Pinpoint the cell where the given text exists, returning its [x, y] midpoint coordinate. 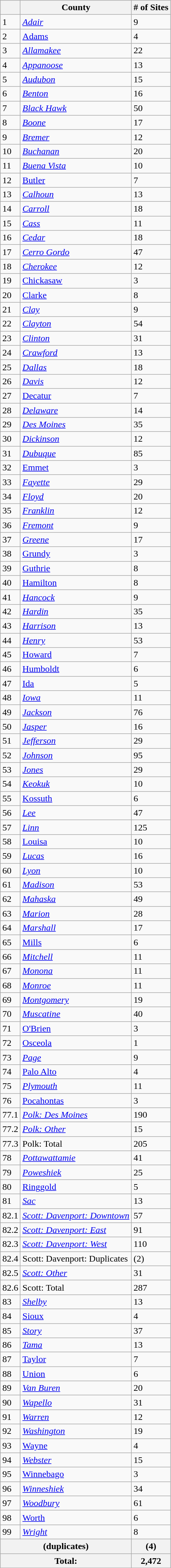
92 [11, 1431]
75 [11, 1086]
Fayette [76, 482]
79 [11, 1172]
# of Sites [151, 8]
Montgomery [76, 1000]
Jasper [76, 727]
Poweshiek [76, 1172]
Davis [76, 381]
Linn [76, 827]
Winneshiek [76, 1489]
77.3 [11, 1144]
Butler [76, 180]
Lucas [76, 856]
Mitchell [76, 957]
74 [11, 1072]
Union [76, 1374]
84 [11, 1316]
43 [11, 626]
Van Buren [76, 1388]
64 [11, 928]
33 [11, 482]
Washington [76, 1431]
(4) [151, 1546]
23 [11, 338]
45 [11, 655]
99 [11, 1532]
78 [11, 1158]
Taylor [76, 1359]
Scott: Other [76, 1273]
71 [11, 1028]
72 [11, 1043]
Muscatine [76, 1014]
30 [11, 439]
90 [11, 1403]
Adair [76, 22]
2,472 [151, 1561]
Mills [76, 942]
82.2 [11, 1230]
Polk: Des Moines [76, 1115]
94 [11, 1460]
39 [11, 568]
Guthrie [76, 568]
Woodbury [76, 1503]
82.4 [11, 1259]
63 [11, 914]
2 [11, 36]
36 [11, 525]
32 [11, 468]
26 [11, 381]
Boone [76, 122]
Warren [76, 1417]
Emmet [76, 468]
Hardin [76, 611]
69 [11, 1000]
Chickasaw [76, 281]
Decatur [76, 396]
44 [11, 640]
Jackson [76, 712]
Buena Vista [76, 165]
Pocahontas [76, 1101]
Greene [76, 540]
Scott: Total [76, 1287]
Carroll [76, 209]
82.3 [11, 1244]
Ida [76, 683]
Clinton [76, 338]
Hamilton [76, 583]
Winnebago [76, 1474]
42 [11, 611]
Delaware [76, 410]
Webster [76, 1460]
Grundy [76, 554]
Clay [76, 309]
83 [11, 1302]
Jones [76, 770]
60 [11, 870]
70 [11, 1014]
Wright [76, 1532]
65 [11, 942]
Harrison [76, 626]
O'Brien [76, 1028]
Mahaska [76, 899]
Marshall [76, 928]
Osceola [76, 1043]
86 [11, 1345]
21 [11, 309]
Monroe [76, 985]
38 [11, 554]
Buchanan [76, 151]
Total: [66, 1561]
82.1 [11, 1215]
Shelby [76, 1302]
27 [11, 396]
Fremont [76, 525]
Story [76, 1330]
Scott: Davenport: East [76, 1230]
Dallas [76, 367]
Scott: Davenport: West [76, 1244]
82.6 [11, 1287]
Scott: Davenport: Downtown [76, 1215]
Des Moines [76, 425]
77.2 [11, 1129]
287 [151, 1287]
190 [151, 1115]
66 [11, 957]
Lee [76, 813]
80 [11, 1187]
125 [151, 827]
Johnson [76, 755]
Bremer [76, 137]
Clarke [76, 295]
Cedar [76, 238]
67 [11, 971]
Cerro Gordo [76, 252]
Lyon [76, 870]
Plymouth [76, 1086]
77.1 [11, 1115]
55 [11, 798]
59 [11, 856]
96 [11, 1489]
56 [11, 813]
Henry [76, 640]
46 [11, 669]
205 [151, 1144]
89 [11, 1388]
Clayton [76, 324]
62 [11, 899]
Jefferson [76, 741]
97 [11, 1503]
Scott: Davenport: Duplicates [76, 1259]
County [76, 8]
Audubon [76, 79]
Palo Alto [76, 1072]
88 [11, 1374]
Cass [76, 223]
73 [11, 1057]
81 [11, 1201]
Kossuth [76, 798]
Monona [76, 971]
Ringgold [76, 1187]
Louisa [76, 841]
Hancock [76, 597]
Pottawattamie [76, 1158]
(2) [151, 1259]
51 [11, 741]
Calhoun [76, 195]
Wapello [76, 1403]
Floyd [76, 496]
24 [11, 353]
Page [76, 1057]
52 [11, 755]
Humboldt [76, 669]
110 [151, 1244]
87 [11, 1359]
68 [11, 985]
Black Hawk [76, 108]
Dickinson [76, 439]
Polk: Total [76, 1144]
Sac [76, 1201]
Tama [76, 1345]
Wayne [76, 1446]
Keokuk [76, 784]
93 [11, 1446]
Dubuque [76, 453]
Crawford [76, 353]
Marion [76, 914]
Cherokee [76, 266]
Appanoose [76, 65]
Polk: Other [76, 1129]
48 [11, 698]
(duplicates) [66, 1546]
Howard [76, 655]
Sioux [76, 1316]
98 [11, 1517]
Benton [76, 94]
58 [11, 841]
82.5 [11, 1273]
Worth [76, 1517]
Adams [76, 36]
Iowa [76, 698]
Franklin [76, 511]
Allamakee [76, 51]
Madison [76, 885]
